Locate the cell with the specified text and output its (x, y) center coordinate. 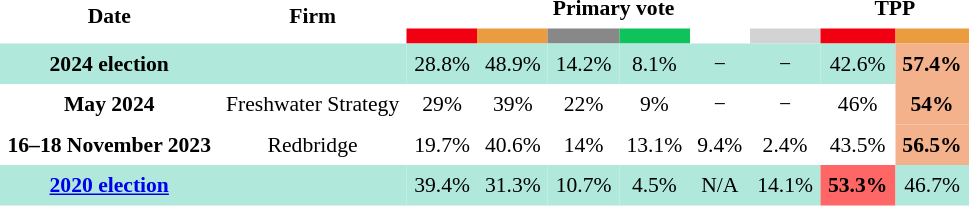
Redbridge (312, 144)
N/A (720, 185)
56.5% (932, 144)
14% (584, 144)
19.7% (442, 144)
10.7% (584, 185)
9.4% (720, 144)
14.2% (584, 64)
9% (654, 104)
Freshwater Strategy (312, 104)
14.1% (786, 185)
46% (857, 104)
46.7% (932, 185)
53.3% (857, 185)
2.4% (786, 144)
42.6% (857, 64)
2020 election (109, 185)
40.6% (512, 144)
43.5% (857, 144)
4.5% (654, 185)
29% (442, 104)
2024 election (109, 64)
39% (512, 104)
39.4% (442, 185)
57.4% (932, 64)
13.1% (654, 144)
8.1% (654, 64)
31.3% (512, 185)
22% (584, 104)
54% (932, 104)
28.8% (442, 64)
May 2024 (109, 104)
16–18 November 2023 (109, 144)
48.9% (512, 64)
